Output the (X, Y) coordinate of the center of the cell containing the given text.  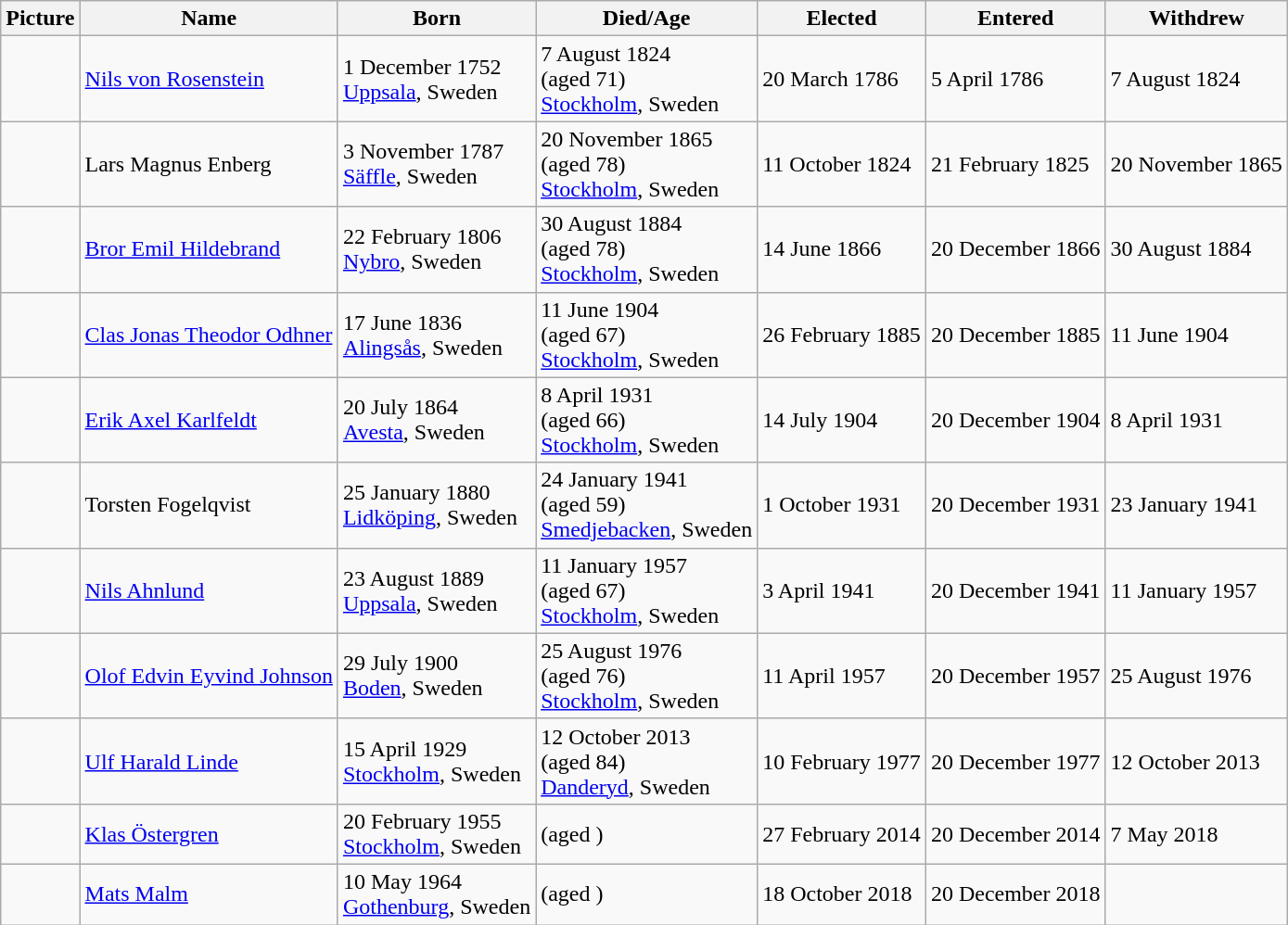
20 July 1864 Avesta, Sweden (436, 420)
20 December 1941 (1015, 590)
18 October 2018 (842, 893)
12 October 2013 (aged 84) Danderyd, Sweden (647, 761)
Nils Ahnlund (209, 590)
15 April 1929 Stockholm, Sweden (436, 761)
Lars Magnus Enberg (209, 164)
14 July 1904 (842, 420)
30 August 1884 (aged 78) Stockholm, Sweden (647, 249)
20 December 1977 (1015, 761)
Name (209, 19)
27 February 2014 (842, 834)
20 December 1904 (1015, 420)
23 August 1889 Uppsala, Sweden (436, 590)
11 June 1904 (1196, 335)
14 June 1866 (842, 249)
20 December 1866 (1015, 249)
10 May 1964 Gothenburg, Sweden (436, 893)
30 August 1884 (1196, 249)
17 June 1836 Alingsås, Sweden (436, 335)
Died/Age (647, 19)
20 December 1957 (1015, 676)
11 April 1957 (842, 676)
11 October 1824 (842, 164)
Nils von Rosenstein (209, 79)
26 February 1885 (842, 335)
Torsten Fogelqvist (209, 505)
10 February 1977 (842, 761)
20 December 1885 (1015, 335)
Ulf Harald Linde (209, 761)
7 August 1824 (aged 71) Stockholm, Sweden (647, 79)
25 January 1880 Lidköping, Sweden (436, 505)
1 December 1752 Uppsala, Sweden (436, 79)
11 January 1957 (aged 67) Stockholm, Sweden (647, 590)
20 November 1865 (1196, 164)
Born (436, 19)
Mats Malm (209, 893)
5 April 1786 (1015, 79)
Bror Emil Hildebrand (209, 249)
11 January 1957 (1196, 590)
7 August 1824 (1196, 79)
20 March 1786 (842, 79)
20 November 1865 (aged 78) Stockholm, Sweden (647, 164)
20 February 1955 Stockholm, Sweden (436, 834)
Entered (1015, 19)
Erik Axel Karlfeldt (209, 420)
12 October 2013 (1196, 761)
29 July 1900 Boden, Sweden (436, 676)
11 June 1904 (aged 67) Stockholm, Sweden (647, 335)
20 December 1931 (1015, 505)
3 November 1787 Säffle, Sweden (436, 164)
8 April 1931 (1196, 420)
Withdrew (1196, 19)
Klas Östergren (209, 834)
8 April 1931 (aged 66) Stockholm, Sweden (647, 420)
20 December 2014 (1015, 834)
21 February 1825 (1015, 164)
25 August 1976 (aged 76) Stockholm, Sweden (647, 676)
25 August 1976 (1196, 676)
23 January 1941 (1196, 505)
1 October 1931 (842, 505)
20 December 2018 (1015, 893)
Olof Edvin Eyvind Johnson (209, 676)
24 January 1941 (aged 59) Smedjebacken, Sweden (647, 505)
Elected (842, 19)
22 February 1806 Nybro, Sweden (436, 249)
Picture (41, 19)
Clas Jonas Theodor Odhner (209, 335)
3 April 1941 (842, 590)
7 May 2018 (1196, 834)
